Scan for the cell matching the given text and deliver its (x, y) coordinate at center. 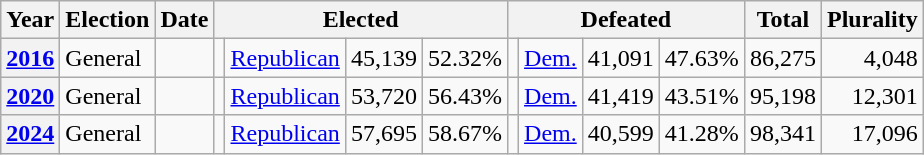
41,091 (620, 58)
Total (782, 20)
53,720 (384, 96)
Defeated (626, 20)
4,048 (872, 58)
86,275 (782, 58)
57,695 (384, 134)
40,599 (620, 134)
47.63% (702, 58)
43.51% (702, 96)
Election (108, 20)
95,198 (782, 96)
52.32% (464, 58)
45,139 (384, 58)
Elected (361, 20)
2016 (30, 58)
98,341 (782, 134)
Year (30, 20)
2024 (30, 134)
41,419 (620, 96)
58.67% (464, 134)
Plurality (872, 20)
Date (184, 20)
56.43% (464, 96)
2020 (30, 96)
17,096 (872, 134)
41.28% (702, 134)
12,301 (872, 96)
